Detect which cell encompasses the target text, then output its [X, Y] center coordinate. 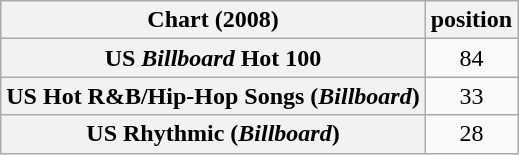
33 [471, 96]
US Rhythmic (Billboard) [213, 134]
Chart (2008) [213, 20]
84 [471, 58]
28 [471, 134]
US Hot R&B/Hip-Hop Songs (Billboard) [213, 96]
US Billboard Hot 100 [213, 58]
position [471, 20]
